Identify which cell holds the provided text, then report its [x, y] central coordinate. 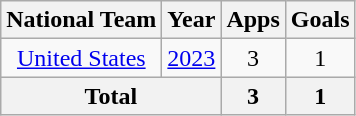
Goals [320, 20]
Year [192, 20]
Total [111, 96]
2023 [192, 58]
Apps [253, 20]
National Team [82, 20]
United States [82, 58]
